Extract the (X, Y) coordinate from the center of the cell holding the provided text.  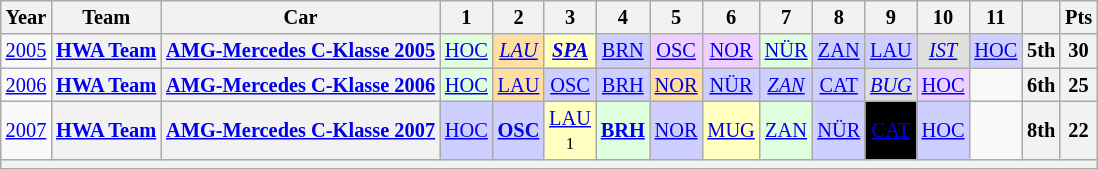
Year (26, 17)
1 (466, 17)
8 (838, 17)
Team (106, 17)
10 (944, 17)
9 (891, 17)
4 (623, 17)
2 (519, 17)
MUG (730, 130)
2006 (26, 85)
BUG (891, 85)
Pts (1078, 17)
AMG-Mercedes C-Klasse 2006 (300, 85)
7 (786, 17)
AMG-Mercedes C-Klasse 2007 (300, 130)
IST (944, 51)
30 (1078, 51)
AMG-Mercedes C-Klasse 2005 (300, 51)
22 (1078, 130)
LAU1 (570, 130)
Car (300, 17)
5 (676, 17)
6th (1041, 85)
25 (1078, 85)
6 (730, 17)
2007 (26, 130)
2005 (26, 51)
SPA (570, 51)
3 (570, 17)
5th (1041, 51)
8th (1041, 130)
11 (996, 17)
BRN (623, 51)
